Extract the (x, y) coordinate from the center of the cell holding the provided text.  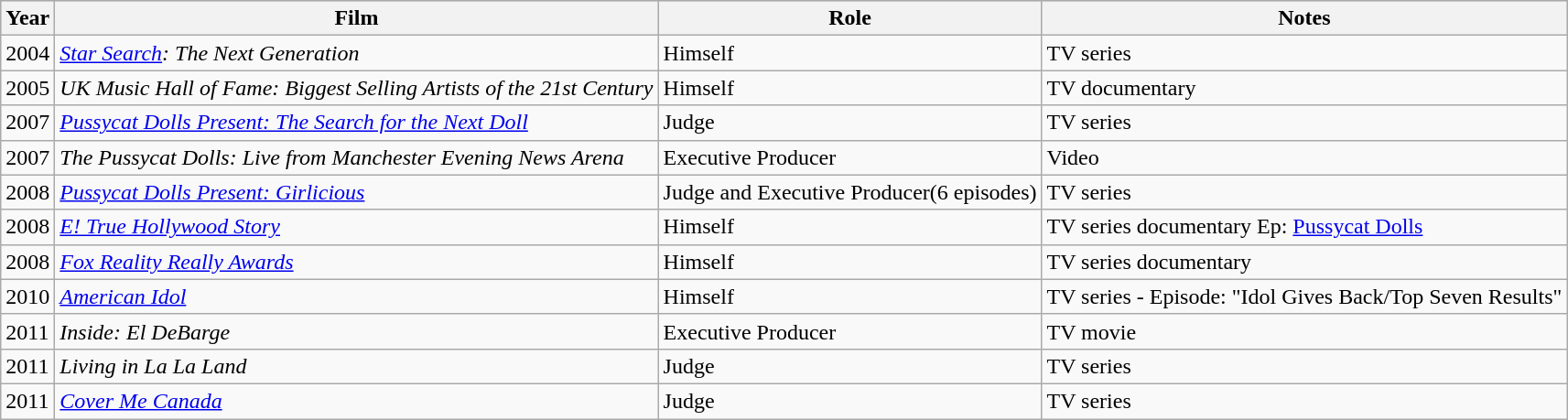
Cover Me Canada (357, 401)
Star Search: The Next Generation (357, 53)
Role (849, 18)
Fox Reality Really Awards (357, 262)
The Pussycat Dolls: Live from Manchester Evening News Arena (357, 157)
Year (27, 18)
Pussycat Dolls Present: The Search for the Next Doll (357, 123)
TV documentary (1304, 88)
TV series - Episode: "Idol Gives Back/Top Seven Results" (1304, 296)
Living in La La Land (357, 366)
Film (357, 18)
2010 (27, 296)
TV movie (1304, 331)
Pussycat Dolls Present: Girlicious (357, 192)
American Idol (357, 296)
2005 (27, 88)
UK Music Hall of Fame: Biggest Selling Artists of the 21st Century (357, 88)
TV series documentary Ep: Pussycat Dolls (1304, 227)
Inside: El DeBarge (357, 331)
Video (1304, 157)
E! True Hollywood Story (357, 227)
Notes (1304, 18)
2004 (27, 53)
TV series documentary (1304, 262)
Judge and Executive Producer(6 episodes) (849, 192)
